From the cell containing the given text, extract its center point as [X, Y] coordinate. 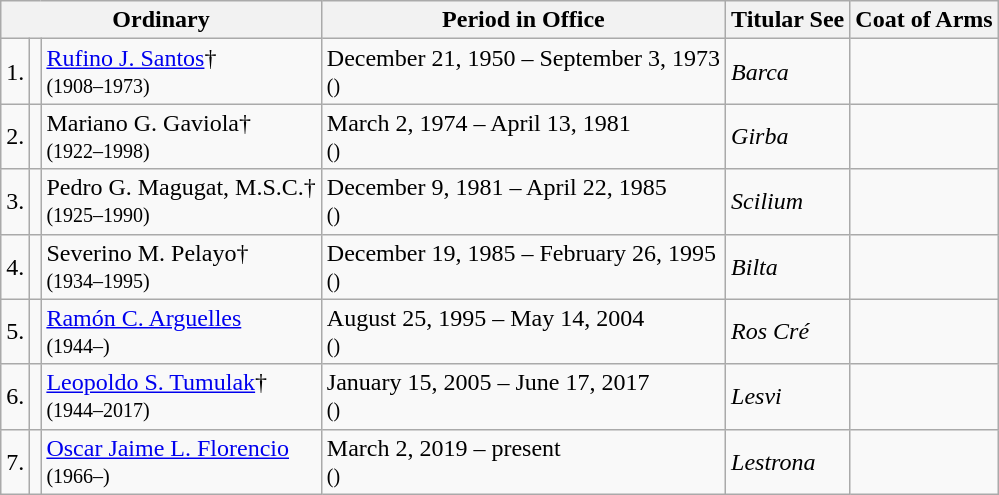
December 9, 1981 – April 22, 1985() [523, 202]
3. [16, 202]
4. [16, 266]
Lesvi [788, 396]
Ramón C. Arguelles(1944–) [181, 332]
March 2, 1974 – April 13, 1981() [523, 136]
August 25, 1995 – May 14, 2004() [523, 332]
Period in Office [523, 20]
Ros Cré [788, 332]
Mariano G. Gaviola†(1922–1998) [181, 136]
Oscar Jaime L. Florencio(1966–) [181, 462]
Severino M. Pelayo†(1934–1995) [181, 266]
Scilium [788, 202]
2. [16, 136]
December 19, 1985 – February 26, 1995() [523, 266]
Ordinary [162, 20]
7. [16, 462]
Leopoldo S. Tumulak†(1944–2017) [181, 396]
1. [16, 72]
Lestrona [788, 462]
Bilta [788, 266]
Pedro G. Magugat, M.S.C.†(1925–1990) [181, 202]
Coat of Arms [924, 20]
March 2, 2019 – present() [523, 462]
Barca [788, 72]
December 21, 1950 – September 3, 1973() [523, 72]
Rufino J. Santos†(1908–1973) [181, 72]
January 15, 2005 – June 17, 2017() [523, 396]
Girba [788, 136]
5. [16, 332]
Titular See [788, 20]
6. [16, 396]
